Detect which cell encompasses the target text, then output its [X, Y] center coordinate. 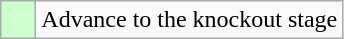
Advance to the knockout stage [190, 20]
